Provide the (x, y) coordinate of the cell's center where the given text is located.  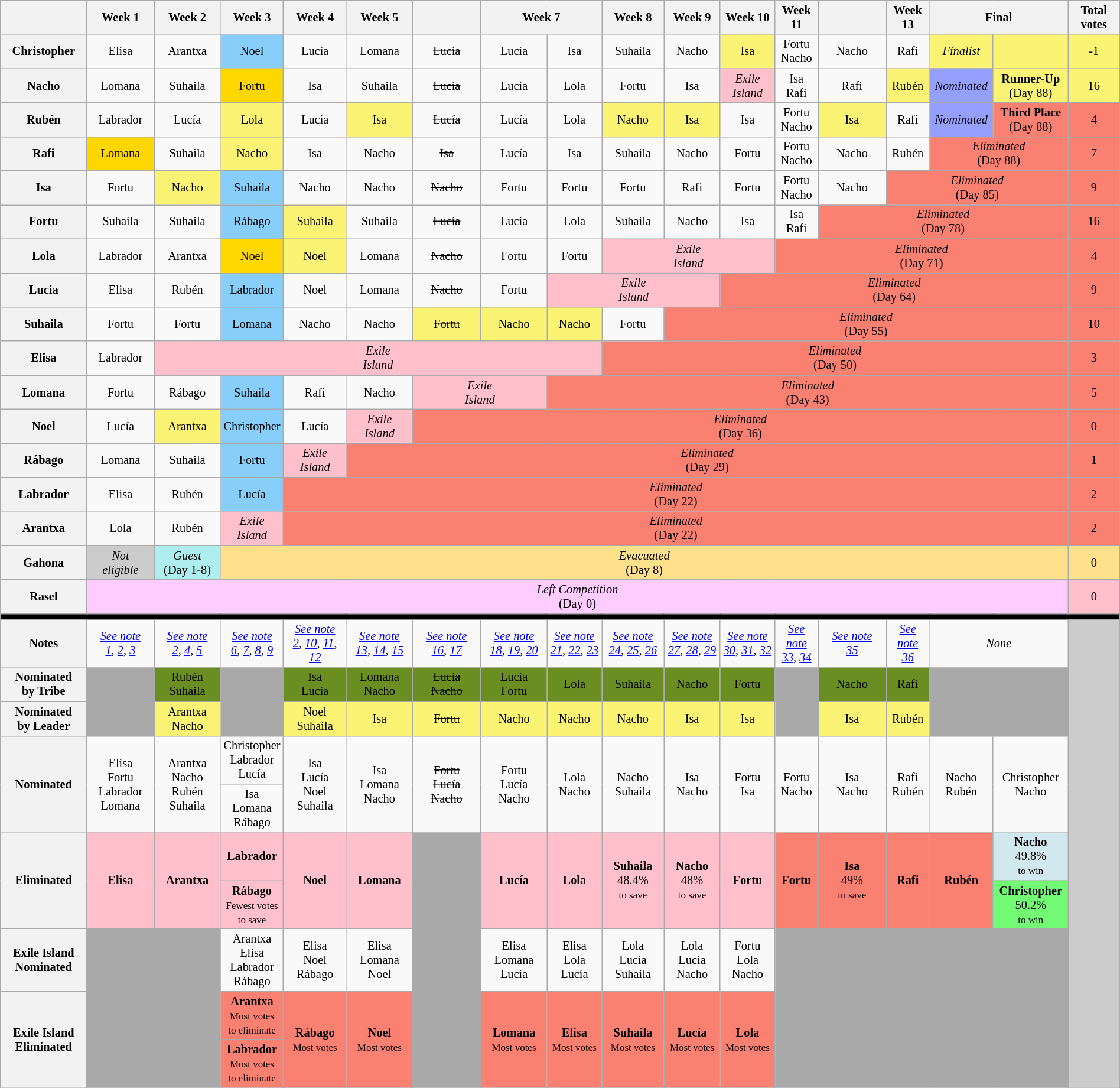
FortuLolaNacho (748, 960)
Eliminated(Day 29) (707, 460)
Eliminated(Day 64) (894, 290)
Total votes (1094, 17)
Nacho48%to save (692, 881)
See note18, 19, 20 (514, 644)
LomanaMost votes (514, 1039)
IsaLomanaNacho (379, 784)
1 (1094, 460)
NachoRubén (961, 784)
Evacuated(Day 8) (644, 563)
ElisaLomanaNoel (379, 960)
See note6, 7, 8, 9 (252, 644)
Week 10 (748, 17)
RábagoFewest votesto save (252, 905)
See note2, 10, 11, 12 (315, 644)
LolaLucíaSuhaila (633, 960)
Final (998, 17)
LomanaNacho (379, 684)
See note27, 28, 29 (692, 644)
3 (1094, 358)
ArantxaNacho (187, 719)
Week 2 (187, 17)
Week 7 (541, 17)
Guest(Day 1-8) (187, 563)
Exile Island Nominated (44, 960)
IsaLomanaRábago (252, 808)
Runner-Up(Day 88) (1030, 86)
Nominatedby Tribe (44, 684)
ChristopherLabradorLucía (252, 760)
Christopher50.2%to win (1030, 905)
LucíaMost votes (692, 1039)
Exile Island Eliminated (44, 1039)
Notes (44, 644)
Rasel (44, 596)
Week 13 (907, 17)
See note2, 4, 5 (187, 644)
LucíaFortu (514, 684)
ArantxaMost votesto eliminate (252, 1015)
Eliminated(Day 55) (866, 324)
SuhailaMost votes (633, 1039)
Eliminated(Day 50) (835, 358)
Eliminated(Day 36) (740, 426)
10 (1094, 324)
ElisaFortuLabradorLomana (121, 784)
Week 11 (796, 17)
See note1, 2, 3 (121, 644)
Week 9 (692, 17)
See note35 (852, 644)
IsaLucía (315, 684)
See note33, 34 (796, 644)
RábagoMost votes (315, 1039)
Nominatedby Leader (44, 719)
NachoSuhaila (633, 784)
LolaLucíaNacho (692, 960)
Eliminated(Day 78) (943, 222)
ElisaLomanaLucía (514, 960)
Eliminated(Day 88) (998, 154)
FortuIsa (748, 784)
LolaMost votes (748, 1039)
See note21, 22, 23 (574, 644)
Week 4 (315, 17)
See note13, 14, 15 (379, 644)
Week 8 (633, 17)
LucíaNacho (447, 684)
Week 1 (121, 17)
RubénSuhaila (187, 684)
See note24, 25, 26 (633, 644)
5 (1094, 392)
ArantxaElisaLabradorRábago (252, 960)
IsaLucíaNoelSuhaila (315, 784)
7 (1094, 154)
NoelMost votes (379, 1039)
RafiRubén (907, 784)
Lucia (315, 119)
Noteligible (121, 563)
Nacho49.8%to win (1030, 856)
See note36 (907, 644)
LabradorMost votesto eliminate (252, 1064)
Left Competition(Day 0) (578, 596)
Eliminated(Day 43) (808, 392)
Isa49%to save (852, 881)
Third Place(Day 88) (1030, 119)
Eliminated(Day 85) (977, 188)
ChristopherNacho (1030, 784)
Finalist (961, 51)
Eliminated (44, 881)
ElisaNoelRábago (315, 960)
Week 5 (379, 17)
Week 3 (252, 17)
Suhaila48.4%to save (633, 881)
NoelSuhaila (315, 719)
Gahona (44, 563)
None (998, 644)
-1 (1094, 51)
ElisaLolaLucía (574, 960)
ElisaMost votes (574, 1039)
See note16, 17 (447, 644)
See note30, 31, 32 (748, 644)
LolaNacho (574, 784)
ArantxaNachoRubénSuhaila (187, 784)
Eliminated(Day 71) (922, 256)
